Search for the cell housing the specified text and yield its [x, y] center coordinate. 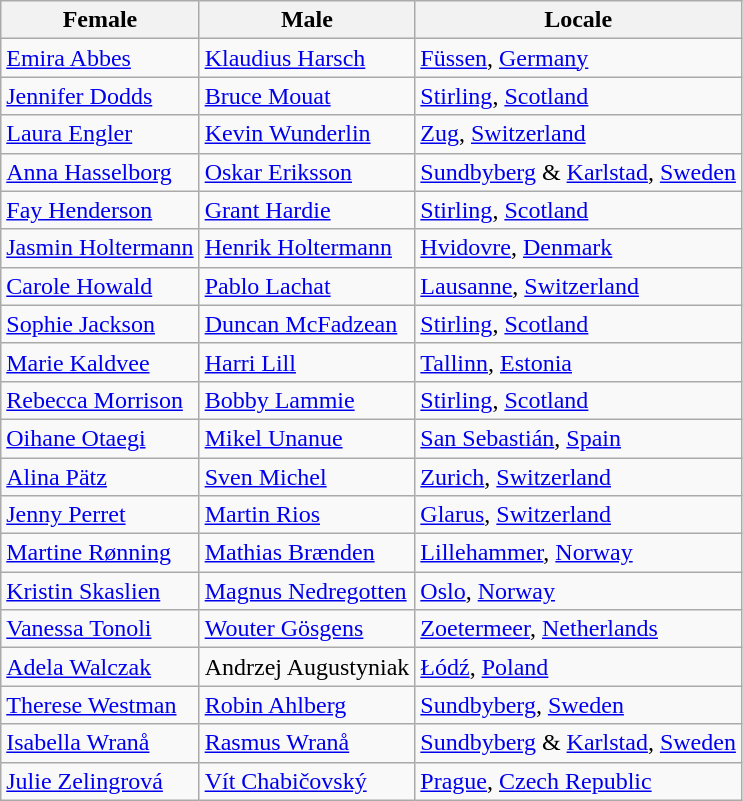
Female [100, 20]
Oslo, Norway [578, 591]
Oskar Eriksson [307, 172]
Martin Rios [307, 515]
Andrzej Augustyniak [307, 667]
Carole Howald [100, 286]
Fay Henderson [100, 210]
Alina Pätz [100, 477]
Male [307, 20]
Locale [578, 20]
Bruce Mouat [307, 96]
Mathias Brænden [307, 553]
Duncan McFadzean [307, 324]
Jennifer Dodds [100, 96]
Łódź, Poland [578, 667]
Hvidovre, Denmark [578, 248]
Emira Abbes [100, 58]
Sundbyberg, Sweden [578, 705]
Jenny Perret [100, 515]
Therese Westman [100, 705]
Zurich, Switzerland [578, 477]
Kristin Skaslien [100, 591]
Robin Ahlberg [307, 705]
Zug, Switzerland [578, 134]
Vít Chabičovský [307, 781]
Füssen, Germany [578, 58]
Lausanne, Switzerland [578, 286]
Julie Zelingrová [100, 781]
Wouter Gösgens [307, 629]
Marie Kaldvee [100, 362]
Harri Lill [307, 362]
Mikel Unanue [307, 438]
Adela Walczak [100, 667]
Klaudius Harsch [307, 58]
Isabella Wranå [100, 743]
Kevin Wunderlin [307, 134]
Laura Engler [100, 134]
Pablo Lachat [307, 286]
Grant Hardie [307, 210]
Henrik Holtermann [307, 248]
Glarus, Switzerland [578, 515]
Oihane Otaegi [100, 438]
Anna Hasselborg [100, 172]
Sophie Jackson [100, 324]
Sven Michel [307, 477]
Magnus Nedregotten [307, 591]
Vanessa Tonoli [100, 629]
Zoetermeer, Netherlands [578, 629]
Jasmin Holtermann [100, 248]
Prague, Czech Republic [578, 781]
San Sebastián, Spain [578, 438]
Lillehammer, Norway [578, 553]
Rebecca Morrison [100, 400]
Rasmus Wranå [307, 743]
Bobby Lammie [307, 400]
Tallinn, Estonia [578, 362]
Martine Rønning [100, 553]
